From the cell containing the given text, extract its center point as [X, Y] coordinate. 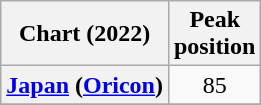
85 [214, 85]
Japan (Oricon) [85, 85]
Peakposition [214, 34]
Chart (2022) [85, 34]
